Identify which cell holds the provided text, then report its (X, Y) central coordinate. 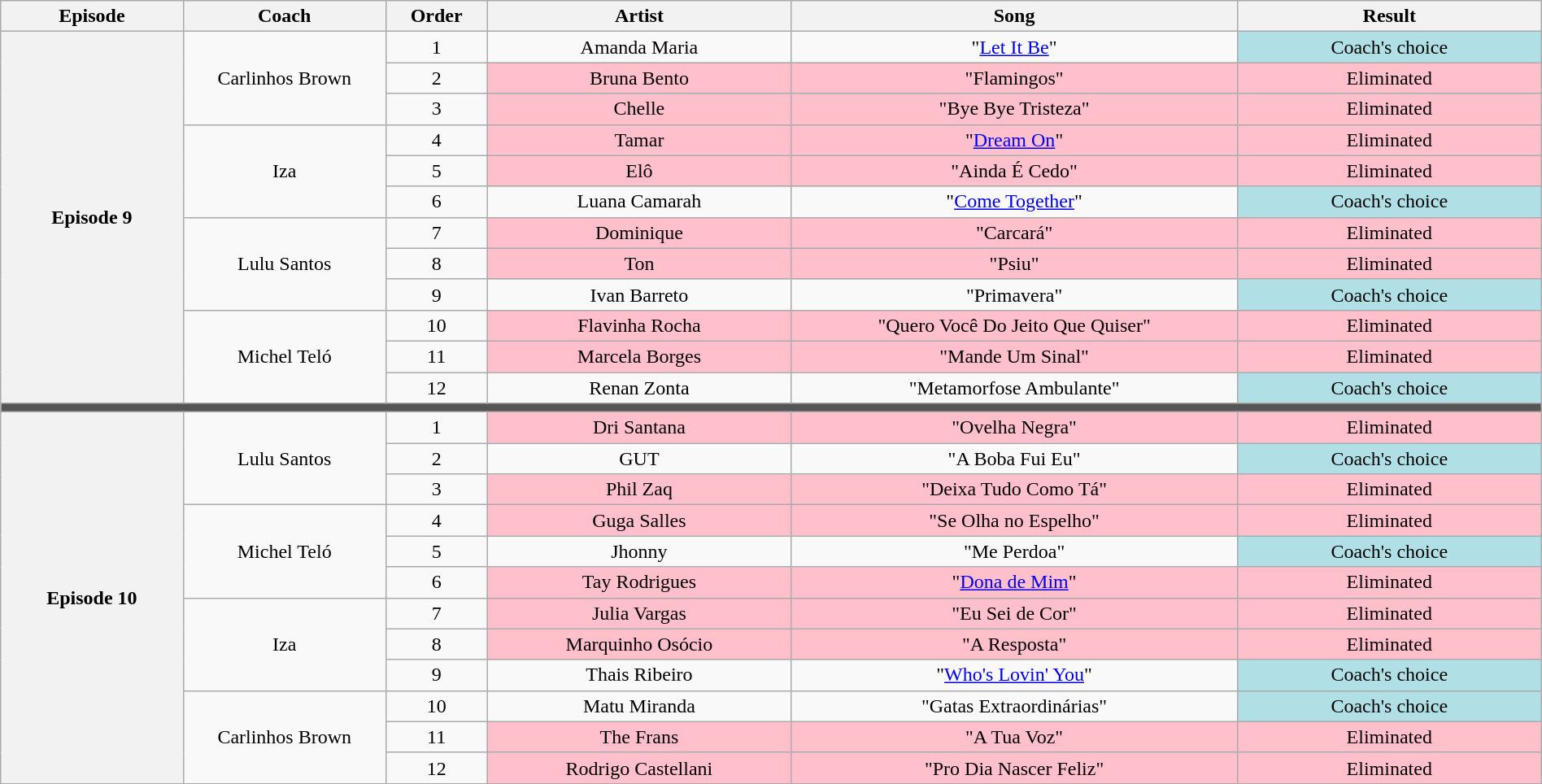
Dominique (639, 233)
"Gatas Extraordinárias" (1014, 706)
Elô (639, 171)
Episode 10 (92, 599)
"Eu Sei de Cor" (1014, 613)
Ton (639, 264)
Result (1389, 16)
"Psiu" (1014, 264)
Coach (285, 16)
"Bye Bye Tristeza" (1014, 109)
Matu Miranda (639, 706)
Episode (92, 16)
"Flamingos" (1014, 78)
"Metamorfose Ambulante" (1014, 388)
Tay Rodrigues (639, 582)
Amanda Maria (639, 47)
Flavinha Rocha (639, 325)
"Me Perdoa" (1014, 551)
"Dream On" (1014, 140)
Rodrigo Castellani (639, 768)
Julia Vargas (639, 613)
"Deixa Tudo Como Tá" (1014, 490)
"A Boba Fui Eu" (1014, 459)
Thais Ribeiro (639, 675)
Marquinho Osócio (639, 644)
"Who's Lovin' You" (1014, 675)
"Dona de Mim" (1014, 582)
"A Resposta" (1014, 644)
Dri Santana (639, 428)
Tamar (639, 140)
"Ovelha Negra" (1014, 428)
"Let It Be" (1014, 47)
Episode 9 (92, 218)
The Frans (639, 737)
"Se Olha no Espelho" (1014, 520)
"Carcará" (1014, 233)
"Pro Dia Nascer Feliz" (1014, 768)
Ivan Barreto (639, 294)
Phil Zaq (639, 490)
Song (1014, 16)
Order (436, 16)
"Mande Um Sinal" (1014, 356)
Jhonny (639, 551)
Renan Zonta (639, 388)
Chelle (639, 109)
"Primavera" (1014, 294)
"Come Together" (1014, 202)
GUT (639, 459)
Guga Salles (639, 520)
"A Tua Voz" (1014, 737)
Marcela Borges (639, 356)
Bruna Bento (639, 78)
"Ainda É Cedo" (1014, 171)
Artist (639, 16)
Luana Camarah (639, 202)
"Quero Você Do Jeito Que Quiser" (1014, 325)
